Identify which cell holds the provided text, then report its [x, y] central coordinate. 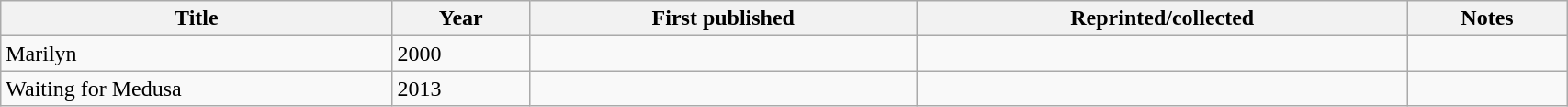
Waiting for Medusa [197, 89]
2000 [461, 53]
Reprinted/collected [1162, 18]
Notes [1486, 18]
2013 [461, 89]
Year [461, 18]
Title [197, 18]
Marilyn [197, 53]
First published [724, 18]
